From the cell containing the given text, extract its center point as [X, Y] coordinate. 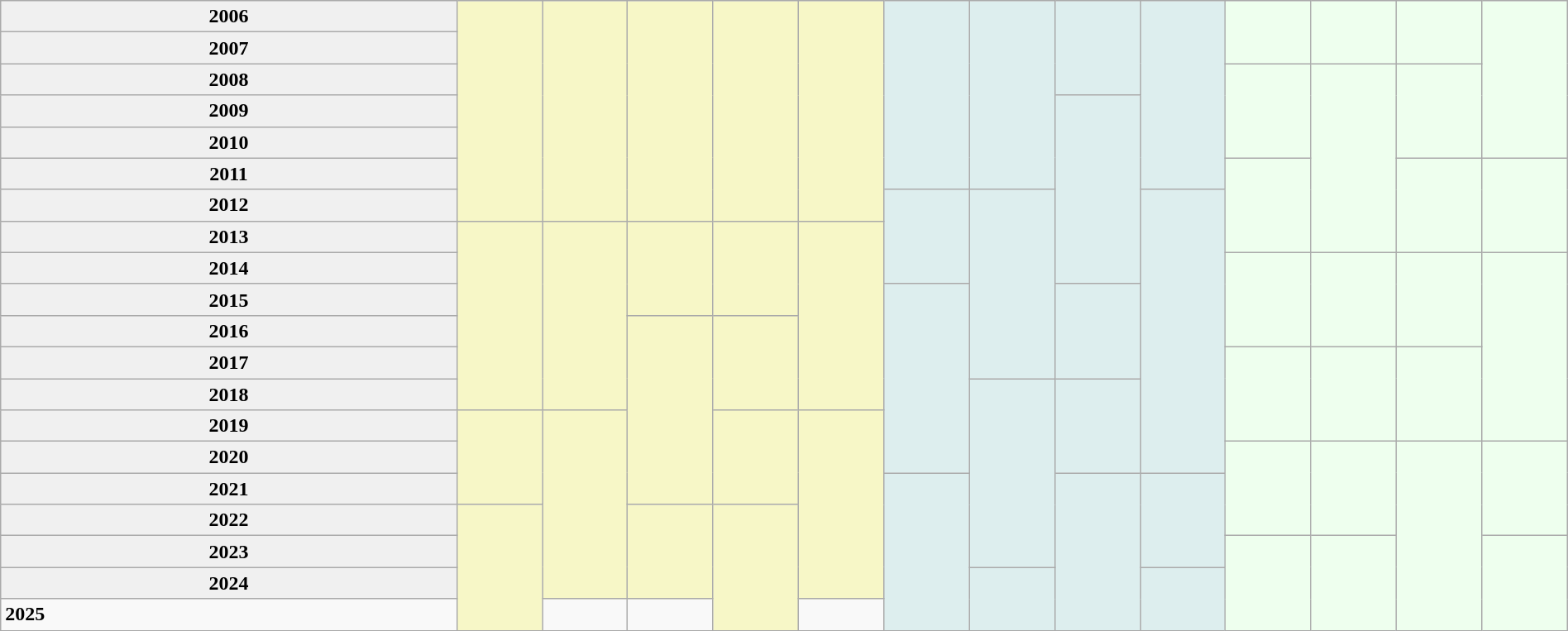
2014 [229, 268]
2012 [229, 205]
2007 [229, 48]
2024 [229, 583]
2019 [229, 426]
2008 [229, 79]
2016 [229, 331]
2017 [229, 362]
2018 [229, 394]
2011 [229, 174]
2009 [229, 111]
2006 [229, 17]
2015 [229, 299]
2010 [229, 142]
2021 [229, 489]
2013 [229, 237]
2020 [229, 457]
2023 [229, 552]
2025 [229, 614]
2022 [229, 520]
